Find where the given text appears and provide that cell's center as (x, y) coordinate. 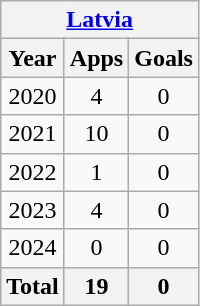
19 (96, 286)
Goals (164, 58)
2023 (33, 210)
1 (96, 172)
Year (33, 58)
2024 (33, 248)
Apps (96, 58)
2022 (33, 172)
Latvia (100, 20)
10 (96, 134)
2020 (33, 96)
Total (33, 286)
2021 (33, 134)
